Search for the cell housing the specified text and yield its [X, Y] center coordinate. 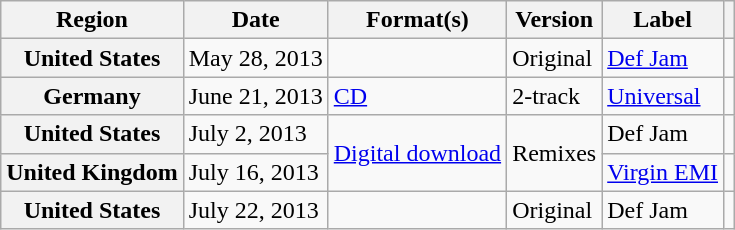
July 16, 2013 [256, 172]
Germany [92, 96]
Version [554, 20]
2-track [554, 96]
Virgin EMI [663, 172]
Digital download [417, 153]
July 22, 2013 [256, 210]
United Kingdom [92, 172]
July 2, 2013 [256, 134]
Universal [663, 96]
May 28, 2013 [256, 58]
Format(s) [417, 20]
June 21, 2013 [256, 96]
Date [256, 20]
Label [663, 20]
Remixes [554, 153]
Region [92, 20]
CD [417, 96]
